Return the [x, y] coordinate for the center point of the cell that contains the specified text.  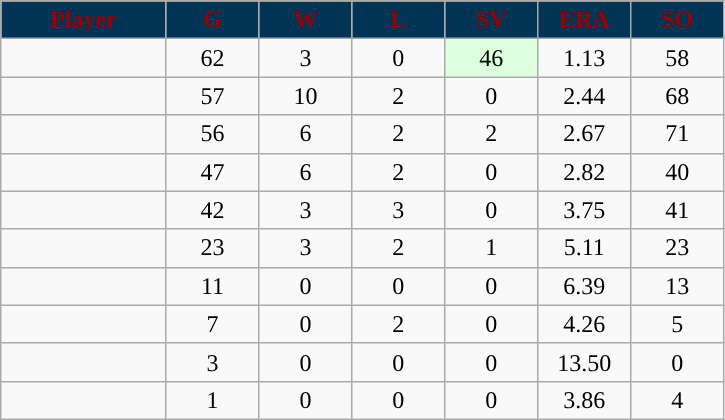
71 [678, 134]
11 [212, 286]
3.75 [584, 210]
10 [306, 96]
SV [492, 20]
68 [678, 96]
40 [678, 172]
W [306, 20]
5 [678, 324]
4 [678, 400]
56 [212, 134]
SO [678, 20]
4.26 [584, 324]
62 [212, 58]
3.86 [584, 400]
42 [212, 210]
5.11 [584, 248]
Player [84, 20]
7 [212, 324]
13 [678, 286]
58 [678, 58]
1.13 [584, 58]
2.82 [584, 172]
2.44 [584, 96]
ERA [584, 20]
46 [492, 58]
47 [212, 172]
G [212, 20]
13.50 [584, 362]
2.67 [584, 134]
L [398, 20]
41 [678, 210]
6.39 [584, 286]
57 [212, 96]
